Locate the cell with the specified text and output its (X, Y) center coordinate. 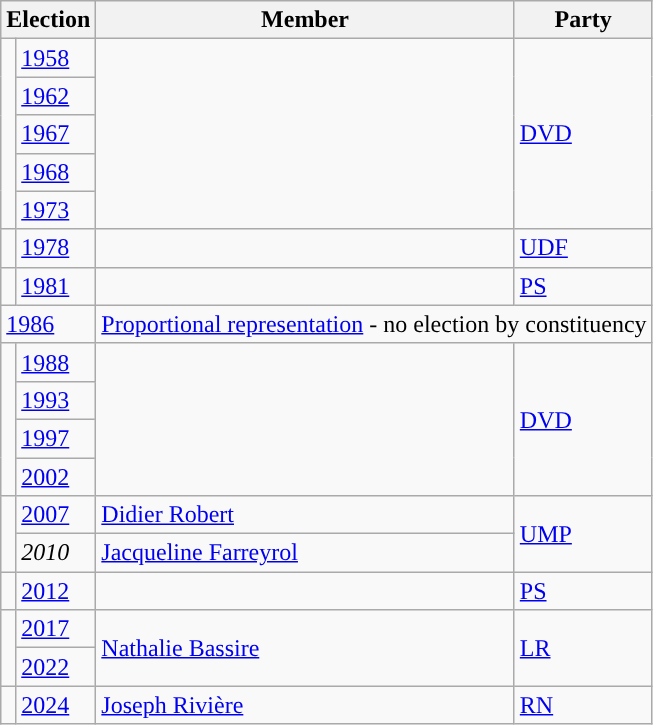
Joseph Rivière (305, 705)
1988 (56, 362)
2012 (56, 591)
2007 (56, 515)
Nathalie Bassire (305, 648)
Party (583, 20)
1958 (56, 58)
Didier Robert (305, 515)
2002 (56, 477)
1978 (56, 248)
Proportional representation - no election by constituency (374, 324)
2010 (56, 553)
LR (583, 648)
2024 (56, 705)
1967 (56, 134)
2017 (56, 629)
UDF (583, 248)
1962 (56, 96)
1993 (56, 400)
1981 (56, 286)
UMP (583, 534)
RN (583, 705)
Election (48, 20)
1986 (48, 324)
Jacqueline Farreyrol (305, 553)
2022 (56, 667)
1973 (56, 210)
1968 (56, 172)
1997 (56, 438)
Member (305, 20)
